Identify which cell holds the provided text, then report its (X, Y) central coordinate. 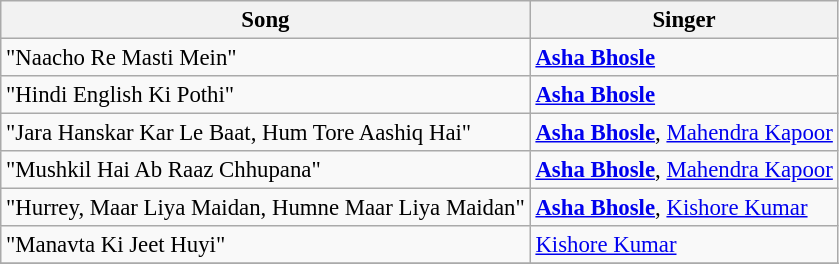
"Mushkil Hai Ab Raaz Chhupana" (266, 170)
Singer (684, 20)
Asha Bhosle, Kishore Kumar (684, 208)
"Naacho Re Masti Mein" (266, 58)
Kishore Kumar (684, 245)
"Hurrey, Maar Liya Maidan, Humne Maar Liya Maidan" (266, 208)
"Manavta Ki Jeet Huyi" (266, 245)
Song (266, 20)
"Hindi English Ki Pothi" (266, 95)
"Jara Hanskar Kar Le Baat, Hum Tore Aashiq Hai" (266, 133)
